Return the (X, Y) coordinate for the center point of the cell that contains the specified text.  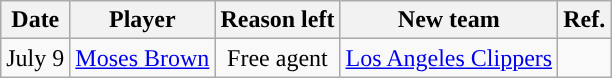
Ref. (584, 20)
Los Angeles Clippers (449, 58)
Reason left (278, 20)
Player (142, 20)
Moses Brown (142, 58)
New team (449, 20)
Date (36, 20)
Free agent (278, 58)
July 9 (36, 58)
